Capture the cell that displays the provided text and extract its (X, Y) central coordinate. 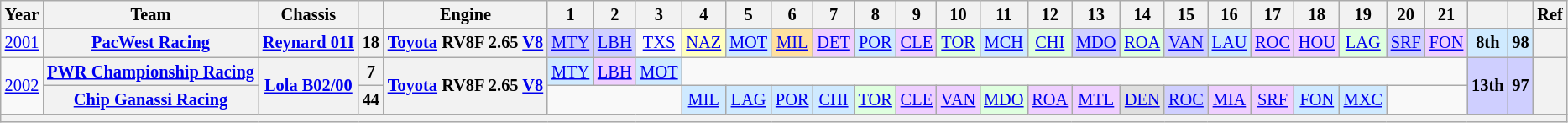
Chassis (309, 14)
Lola B02/00 (309, 86)
6 (792, 14)
MXC (1363, 99)
Chip Ganassi Racing (151, 99)
Engine (465, 14)
2002 (22, 86)
17 (1273, 14)
MTL (1096, 99)
MIA (1230, 99)
1 (571, 14)
19 (1363, 14)
3 (658, 14)
12 (1049, 14)
Reynard 01I (309, 43)
TXS (658, 43)
2001 (22, 43)
DET (833, 43)
2 (614, 14)
14 (1142, 14)
PWR Championship Racing (151, 72)
20 (1406, 14)
9 (917, 14)
13th (1487, 86)
11 (1004, 14)
Ref (1550, 14)
16 (1230, 14)
5 (749, 14)
4 (703, 14)
8 (875, 14)
PacWest Racing (151, 43)
97 (1520, 86)
10 (959, 14)
13 (1096, 14)
Team (151, 14)
MCH (1004, 43)
DEN (1142, 99)
NAZ (703, 43)
8th (1487, 43)
44 (371, 99)
Year (22, 14)
LAU (1230, 43)
98 (1520, 43)
21 (1446, 14)
15 (1186, 14)
HOU (1317, 43)
